Provide the [X, Y] coordinate of the cell's center where the given text is located.  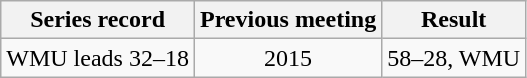
Result [454, 20]
2015 [288, 58]
WMU leads 32–18 [98, 58]
Previous meeting [288, 20]
58–28, WMU [454, 58]
Series record [98, 20]
